Determine the [X, Y] coordinate at the center of the cell enclosing the given text.  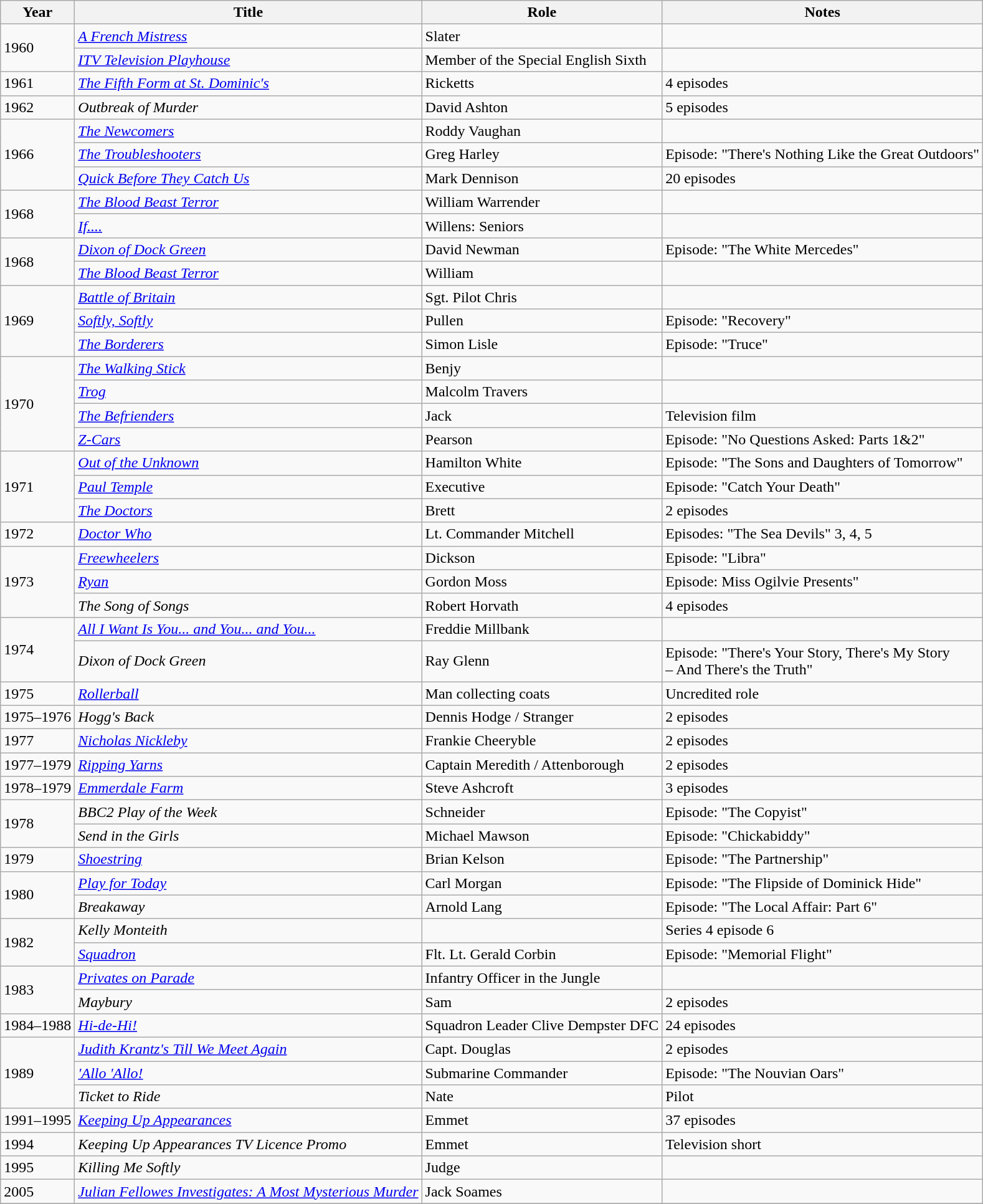
Television short [822, 1144]
Episode: "The Nouvian Oars" [822, 1073]
1974 [37, 649]
The Song of Songs [248, 605]
The Walking Stick [248, 368]
1972 [37, 534]
If.... [248, 226]
2005 [37, 1192]
Episode: "No Questions Asked: Parts 1&2" [822, 439]
The Befrienders [248, 416]
Judge [542, 1168]
Privates on Parade [248, 978]
1961 [37, 84]
Squadron Leader Clive Dempster DFC [542, 1025]
Z-Cars [248, 439]
Title [248, 12]
Hogg's Back [248, 717]
Episode: "The Local Affair: Part 6" [822, 907]
All I Want Is You... and You... and You... [248, 629]
1991–1995 [37, 1120]
Keeping Up Appearances [248, 1120]
1980 [37, 895]
Episode: "There's Nothing Like the Great Outdoors" [822, 155]
3 episodes [822, 788]
Roddy Vaughan [542, 131]
Episode: "There's Your Story, There's My Story – And There's the Truth" [822, 661]
Breakaway [248, 907]
Robert Horvath [542, 605]
Year [37, 12]
Squadron [248, 954]
Episode: "The Copyist" [822, 812]
Outbreak of Murder [248, 107]
Episode: "Memorial Flight" [822, 954]
Keeping Up Appearances TV Licence Promo [248, 1144]
BBC2 Play of the Week [248, 812]
1994 [37, 1144]
David Newman [542, 249]
1978–1979 [37, 788]
The Newcomers [248, 131]
Quick Before They Catch Us [248, 178]
Paul Temple [248, 487]
Battle of Britain [248, 297]
5 episodes [822, 107]
Schneider [542, 812]
1971 [37, 487]
Carl Morgan [542, 883]
1978 [37, 824]
1984–1988 [37, 1025]
20 episodes [822, 178]
Episode: "The Sons and Daughters of Tomorrow" [822, 463]
Judith Krantz's Till We Meet Again [248, 1049]
David Ashton [542, 107]
Simon Lisle [542, 345]
The Doctors [248, 510]
Ripping Yarns [248, 765]
The Fifth Form at St. Dominic's [248, 84]
Dennis Hodge / Stranger [542, 717]
Member of the Special English Sixth [542, 60]
Infantry Officer in the Jungle [542, 978]
Episode: "Catch Your Death" [822, 487]
'Allo 'Allo! [248, 1073]
1962 [37, 107]
Brett [542, 510]
1979 [37, 859]
Sam [542, 1001]
Episode: "Recovery" [822, 321]
Television film [822, 416]
Doctor Who [248, 534]
Series 4 episode 6 [822, 930]
Julian Fellowes Investigates: A Most Mysterious Murder [248, 1192]
Greg Harley [542, 155]
Hi-de-Hi! [248, 1025]
Shoestring [248, 859]
Michael Mawson [542, 836]
1973 [37, 581]
William [542, 273]
Ricketts [542, 84]
1977 [37, 741]
1970 [37, 404]
Trog [248, 392]
1966 [37, 155]
Mark Dennison [542, 178]
1995 [37, 1168]
William Warrender [542, 202]
Steve Ashcroft [542, 788]
The Borderers [248, 345]
24 episodes [822, 1025]
Freewheelers [248, 558]
Episodes: "The Sea Devils" 3, 4, 5 [822, 534]
Sgt. Pilot Chris [542, 297]
Willens: Seniors [542, 226]
1975–1976 [37, 717]
Flt. Lt. Gerald Corbin [542, 954]
ITV Television Playhouse [248, 60]
Dickson [542, 558]
Ray Glenn [542, 661]
Man collecting coats [542, 694]
Captain Meredith / Attenborough [542, 765]
Role [542, 12]
1969 [37, 321]
Notes [822, 12]
Frankie Cheeryble [542, 741]
Episode: "The Partnership" [822, 859]
1975 [37, 694]
Episode: "Truce" [822, 345]
Nate [542, 1097]
Jack Soames [542, 1192]
Episode: Miss Ogilvie Presents" [822, 581]
Ticket to Ride [248, 1097]
Capt. Douglas [542, 1049]
Jack [542, 416]
37 episodes [822, 1120]
Episode: "The Flipside of Dominick Hide" [822, 883]
Pearson [542, 439]
Send in the Girls [248, 836]
Episode: "Chickabiddy" [822, 836]
1982 [37, 942]
Uncredited role [822, 694]
Maybury [248, 1001]
1960 [37, 48]
Brian Kelson [542, 859]
Gordon Moss [542, 581]
1989 [37, 1073]
1983 [37, 990]
Kelly Monteith [248, 930]
Rollerball [248, 694]
Play for Today [248, 883]
Arnold Lang [542, 907]
Episode: "The White Mercedes" [822, 249]
Nicholas Nickleby [248, 741]
Killing Me Softly [248, 1168]
Ryan [248, 581]
Softly, Softly [248, 321]
A French Mistress [248, 36]
1977–1979 [37, 765]
Pullen [542, 321]
Hamilton White [542, 463]
Emmerdale Farm [248, 788]
Pilot [822, 1097]
Malcolm Travers [542, 392]
Submarine Commander [542, 1073]
Episode: "Libra" [822, 558]
Freddie Millbank [542, 629]
Out of the Unknown [248, 463]
Executive [542, 487]
Lt. Commander Mitchell [542, 534]
The Troubleshooters [248, 155]
Slater [542, 36]
Benjy [542, 368]
